Pinpoint the cell where the given text exists, returning its [X, Y] midpoint coordinate. 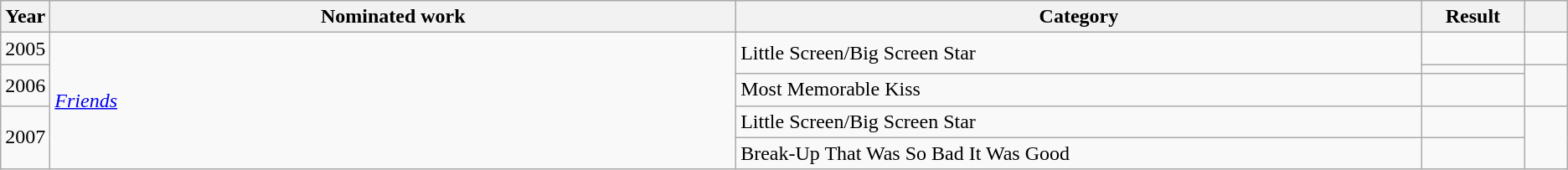
Category [1079, 17]
2006 [25, 85]
2007 [25, 137]
Nominated work [394, 17]
Year [25, 17]
Result [1473, 17]
Break-Up That Was So Bad It Was Good [1079, 153]
Most Memorable Kiss [1079, 90]
Friends [394, 100]
2005 [25, 49]
